Determine the (x, y) coordinate at the center of the cell enclosing the given text.  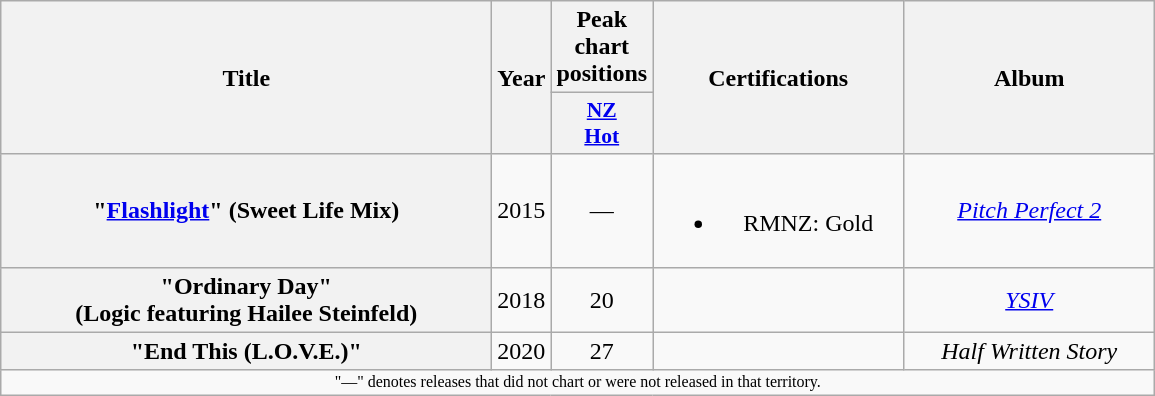
— (602, 210)
27 (602, 351)
Peak chart positions (602, 47)
2015 (522, 210)
20 (602, 300)
Certifications (778, 78)
NZHot (602, 124)
"Ordinary Day"(Logic featuring Hailee Steinfeld) (246, 300)
Pitch Perfect 2 (1030, 210)
Album (1030, 78)
Year (522, 78)
YSIV (1030, 300)
"Flashlight" (Sweet Life Mix) (246, 210)
"End This (L.O.V.E.)" (246, 351)
2018 (522, 300)
"—" denotes releases that did not chart or were not released in that territory. (578, 382)
Half Written Story (1030, 351)
RMNZ: Gold (778, 210)
Title (246, 78)
2020 (522, 351)
